From the cell containing the given text, extract its center point as [x, y] coordinate. 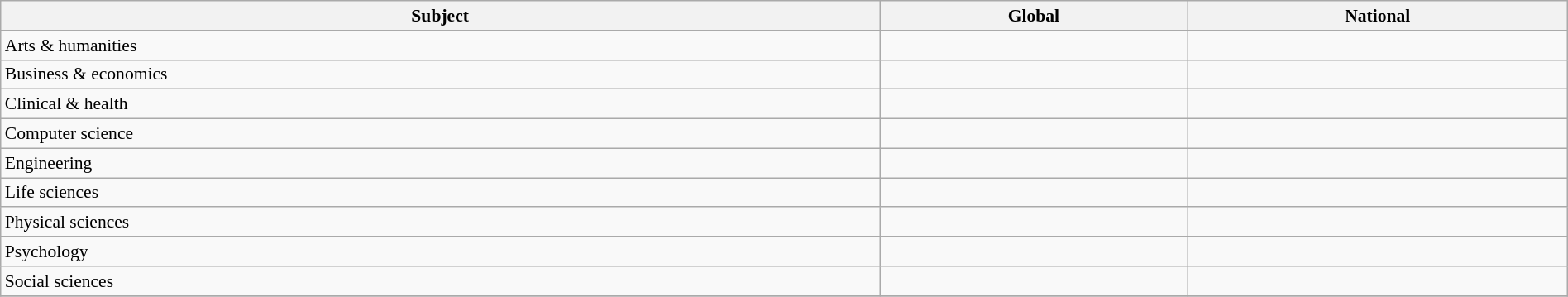
Subject [440, 16]
Global [1034, 16]
Physical sciences [440, 223]
Clinical & health [440, 104]
Psychology [440, 251]
Computer science [440, 134]
National [1378, 16]
Arts & humanities [440, 46]
Social sciences [440, 281]
Business & economics [440, 74]
Engineering [440, 163]
Life sciences [440, 193]
